Find where the given text appears and provide that cell's center as (x, y) coordinate. 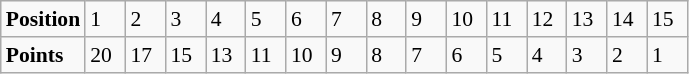
12 (547, 19)
14 (627, 19)
20 (105, 55)
17 (145, 55)
Position (43, 19)
Points (43, 55)
